Detect which cell encompasses the target text, then output its [X, Y] center coordinate. 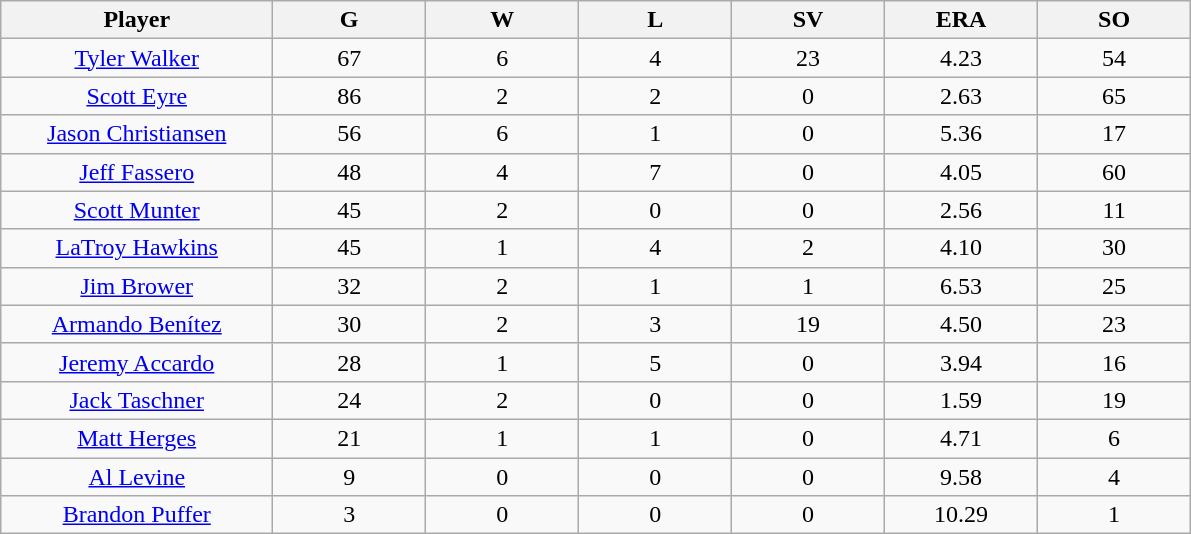
10.29 [962, 515]
G [350, 20]
48 [350, 172]
SV [808, 20]
2.56 [962, 210]
86 [350, 96]
Player [137, 20]
ERA [962, 20]
11 [1114, 210]
Jeff Fassero [137, 172]
4.50 [962, 324]
W [502, 20]
SO [1114, 20]
4.05 [962, 172]
Scott Eyre [137, 96]
16 [1114, 362]
21 [350, 438]
5.36 [962, 134]
7 [656, 172]
32 [350, 286]
9 [350, 477]
Jim Brower [137, 286]
Tyler Walker [137, 58]
Scott Munter [137, 210]
9.58 [962, 477]
4.23 [962, 58]
LaTroy Hawkins [137, 248]
67 [350, 58]
Jack Taschner [137, 400]
Matt Herges [137, 438]
L [656, 20]
24 [350, 400]
6.53 [962, 286]
Al Levine [137, 477]
3.94 [962, 362]
Jeremy Accardo [137, 362]
Armando Benítez [137, 324]
54 [1114, 58]
56 [350, 134]
25 [1114, 286]
2.63 [962, 96]
Jason Christiansen [137, 134]
17 [1114, 134]
1.59 [962, 400]
65 [1114, 96]
60 [1114, 172]
5 [656, 362]
4.71 [962, 438]
Brandon Puffer [137, 515]
28 [350, 362]
4.10 [962, 248]
